Locate the cell with the specified text and output its [x, y] center coordinate. 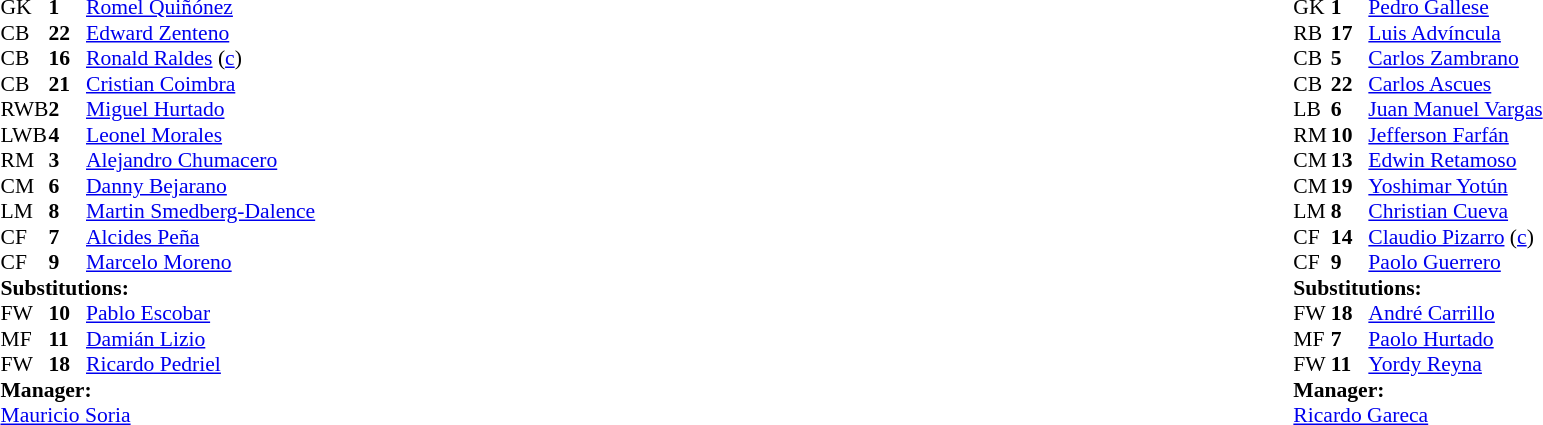
Alejandro Chumacero [200, 161]
16 [67, 59]
Luis Advíncula [1455, 33]
5 [1350, 59]
Marcelo Moreno [200, 263]
RB [1312, 33]
Christian Cueva [1455, 211]
14 [1350, 237]
21 [67, 84]
3 [67, 161]
Leonel Morales [200, 135]
LB [1312, 109]
Paolo Hurtado [1455, 339]
Juan Manuel Vargas [1455, 109]
LWB [24, 135]
2 [67, 109]
Yordy Reyna [1455, 365]
Martin Smedberg-Dalence [200, 211]
Carlos Ascues [1455, 84]
Ricardo Pedriel [200, 365]
19 [1350, 186]
4 [67, 135]
RWB [24, 109]
Claudio Pizarro (c) [1455, 237]
Cristian Coimbra [200, 84]
Edwin Retamoso [1455, 161]
17 [1350, 33]
Carlos Zambrano [1455, 59]
Danny Bejarano [200, 186]
André Carrillo [1455, 313]
Pablo Escobar [200, 313]
Edward Zenteno [200, 33]
Yoshimar Yotún [1455, 186]
Jefferson Farfán [1455, 135]
Ronald Raldes (c) [200, 59]
Damián Lizio [200, 339]
Paolo Guerrero [1455, 263]
13 [1350, 161]
Alcides Peña [200, 237]
Miguel Hurtado [200, 109]
